Provide the [x, y] coordinate of the cell's center where the given text is located.  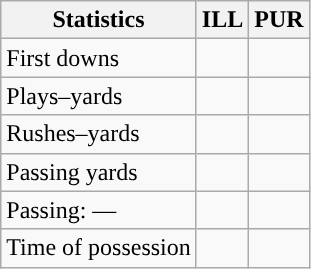
First downs [99, 58]
Time of possession [99, 248]
Passing: –– [99, 210]
Plays–yards [99, 96]
Passing yards [99, 172]
PUR [279, 20]
Statistics [99, 20]
Rushes–yards [99, 134]
ILL [222, 20]
